For the text-containing cell, return its midpoint in [x, y] coordinate format. 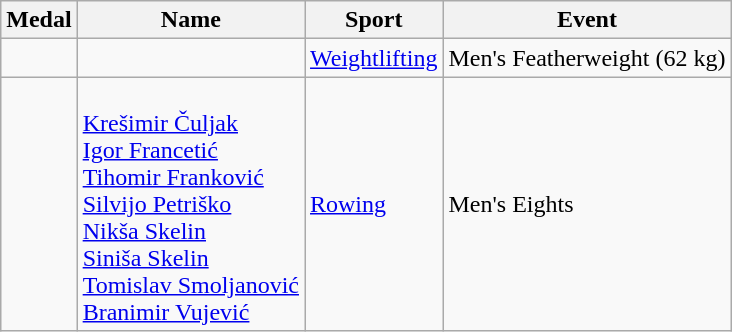
Weightlifting [373, 58]
Medal [39, 20]
Event [587, 20]
Men's Eights [587, 204]
Sport [373, 20]
Name [190, 20]
Rowing [373, 204]
Men's Featherweight (62 kg) [587, 58]
Krešimir Čuljak Igor Francetić Tihomir Franković Silvijo Petriško Nikša Skelin Siniša Skelin Tomislav Smoljanović Branimir Vujević [190, 204]
